Return (x, y) of the center of cell containing provided text 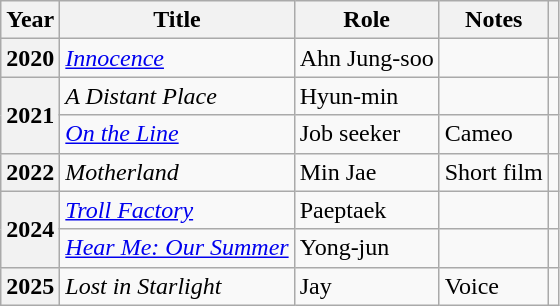
Short film (494, 172)
2021 (30, 115)
Motherland (177, 172)
Hear Me: Our Summer (177, 248)
Notes (494, 20)
Min Jae (366, 172)
Cameo (494, 134)
Jay (366, 286)
2025 (30, 286)
Paeptaek (366, 210)
Lost in Starlight (177, 286)
Title (177, 20)
Innocence (177, 58)
Ahn Jung-soo (366, 58)
2020 (30, 58)
2024 (30, 229)
Troll Factory (177, 210)
2022 (30, 172)
Year (30, 20)
Yong-jun (366, 248)
Role (366, 20)
Job seeker (366, 134)
Hyun-min (366, 96)
A Distant Place (177, 96)
Voice (494, 286)
On the Line (177, 134)
